For the text-containing cell, return its midpoint in (X, Y) coordinate format. 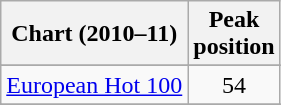
Peakposition (234, 34)
European Hot 100 (94, 85)
54 (234, 85)
Chart (2010–11) (94, 34)
